Provide the (x, y) coordinate of the cell's center where the given text is located.  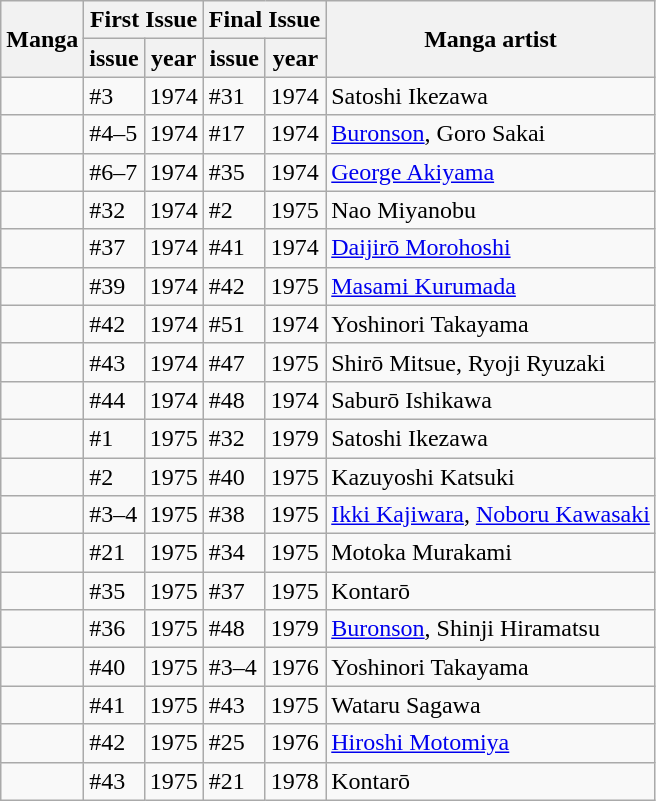
Masami Kurumada (491, 286)
Hiroshi Motomiya (491, 743)
Nao Miyanobu (491, 210)
Motoka Murakami (491, 553)
#34 (234, 553)
Daijirō Morohoshi (491, 248)
#25 (234, 743)
#47 (234, 362)
#31 (234, 96)
#44 (114, 400)
#51 (234, 324)
#3 (114, 96)
#39 (114, 286)
George Akiyama (491, 172)
Manga (42, 39)
Ikki Kajiwara, Noboru Kawasaki (491, 515)
#17 (234, 134)
Saburō Ishikawa (491, 400)
Buronson, Goro Sakai (491, 134)
Wataru Sagawa (491, 705)
#38 (234, 515)
Manga artist (491, 39)
#6–7 (114, 172)
Shirō Mitsue, Ryoji Ryuzaki (491, 362)
Kazuyoshi Katsuki (491, 477)
Final Issue (264, 20)
1978 (296, 781)
#1 (114, 438)
#36 (114, 629)
#4–5 (114, 134)
Buronson, Shinji Hiramatsu (491, 629)
First Issue (144, 20)
